Return [x, y] of the center of cell containing provided text 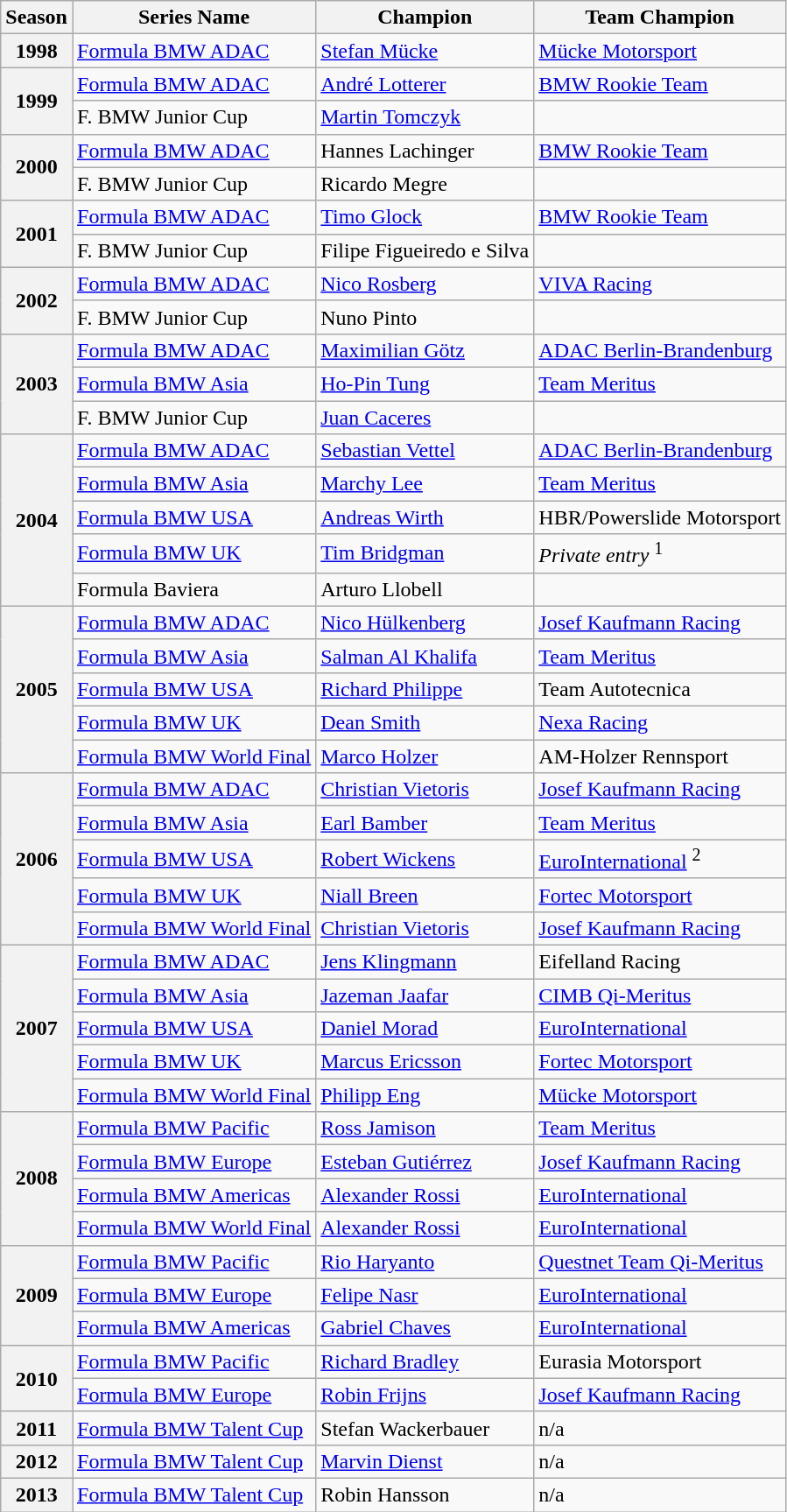
Niall Breen [425, 895]
EuroInternational 2 [660, 860]
Season [37, 18]
Richard Philippe [425, 689]
Daniel Morad [425, 1029]
Stefan Mücke [425, 51]
Andreas Wirth [425, 517]
2010 [37, 1378]
2001 [37, 234]
2009 [37, 1295]
Series Name [193, 18]
Nexa Racing [660, 723]
Private entry 1 [660, 553]
Marcus Ericsson [425, 1062]
Earl Bamber [425, 823]
Eurasia Motorsport [660, 1361]
Champion [425, 18]
VIVA Racing [660, 284]
Ho-Pin Tung [425, 383]
AM-Holzer Rennsport [660, 756]
Marchy Lee [425, 484]
Nico Hülkenberg [425, 622]
Nuno Pinto [425, 317]
Jens Klingmann [425, 961]
Formula Baviera [193, 589]
Ricardo Megre [425, 184]
Marco Holzer [425, 756]
2013 [37, 1494]
Tim Bridgman [425, 553]
Hannes Lachinger [425, 151]
HBR/Powerslide Motorsport [660, 517]
CIMB Qi-Meritus [660, 995]
2011 [37, 1428]
2000 [37, 167]
Martin Tomczyk [425, 117]
Ross Jamison [425, 1129]
Sebastian Vettel [425, 451]
Nico Rosberg [425, 284]
Marvin Dienst [425, 1461]
Questnet Team Qi-Meritus [660, 1262]
2002 [37, 300]
2003 [37, 383]
Robin Frijns [425, 1395]
André Lotterer [425, 84]
2007 [37, 1028]
Gabriel Chaves [425, 1328]
2012 [37, 1461]
Dean Smith [425, 723]
Arturo Llobell [425, 589]
Timo Glock [425, 217]
Felipe Nasr [425, 1295]
Jazeman Jaafar [425, 995]
2005 [37, 689]
1998 [37, 51]
Robert Wickens [425, 860]
1999 [37, 101]
Filipe Figueiredo e Silva [425, 250]
2006 [37, 860]
Stefan Wackerbauer [425, 1428]
Philipp Eng [425, 1095]
Eifelland Racing [660, 961]
Robin Hansson [425, 1494]
Team Champion [660, 18]
2008 [37, 1178]
Juan Caceres [425, 418]
Esteban Gutiérrez [425, 1162]
Rio Haryanto [425, 1262]
Team Autotecnica [660, 689]
Maximilian Götz [425, 350]
Salman Al Khalifa [425, 656]
Richard Bradley [425, 1361]
2004 [37, 520]
